Provide the (x, y) coordinate of the cell's center where the given text is located.  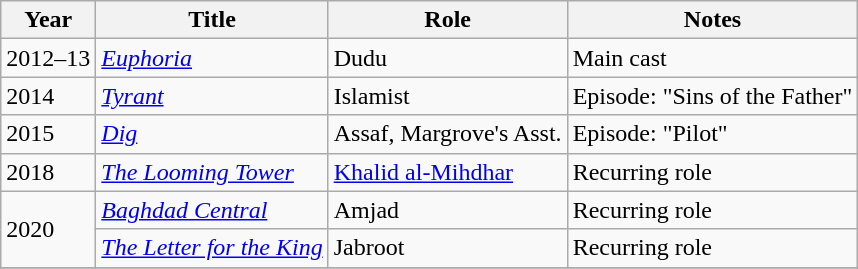
Assaf, Margrove's Asst. (448, 134)
Role (448, 20)
Tyrant (212, 96)
The Letter for the King (212, 248)
Khalid al-Mihdhar (448, 172)
Islamist (448, 96)
Dudu (448, 58)
Notes (712, 20)
Euphoria (212, 58)
Episode: "Pilot" (712, 134)
The Looming Tower (212, 172)
Episode: "Sins of the Father" (712, 96)
Baghdad Central (212, 210)
Dig (212, 134)
Main cast (712, 58)
Title (212, 20)
2018 (48, 172)
2020 (48, 229)
Year (48, 20)
2015 (48, 134)
Amjad (448, 210)
2012–13 (48, 58)
2014 (48, 96)
Jabroot (448, 248)
